Search for the cell housing the specified text and yield its [X, Y] center coordinate. 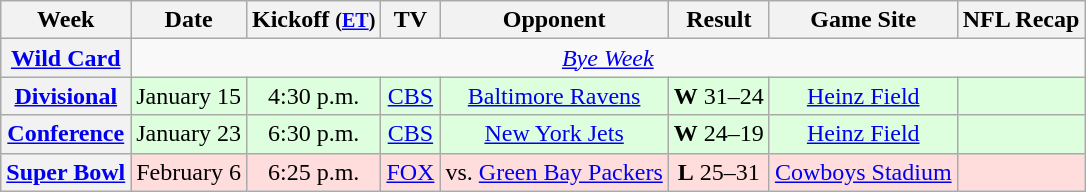
Date [189, 20]
January 23 [189, 134]
Super Bowl [66, 172]
Result [718, 20]
6:25 p.m. [313, 172]
W 31–24 [718, 96]
NFL Recap [1021, 20]
Cowboys Stadium [863, 172]
Game Site [863, 20]
Wild Card [66, 58]
W 24–19 [718, 134]
Opponent [554, 20]
vs. Green Bay Packers [554, 172]
February 6 [189, 172]
Week [66, 20]
Divisional [66, 96]
TV [410, 20]
6:30 p.m. [313, 134]
FOX [410, 172]
Baltimore Ravens [554, 96]
January 15 [189, 96]
L 25–31 [718, 172]
Kickoff (ET) [313, 20]
New York Jets [554, 134]
Conference [66, 134]
4:30 p.m. [313, 96]
Bye Week [608, 58]
